Provide the (X, Y) coordinate of the cell's center where the given text is located.  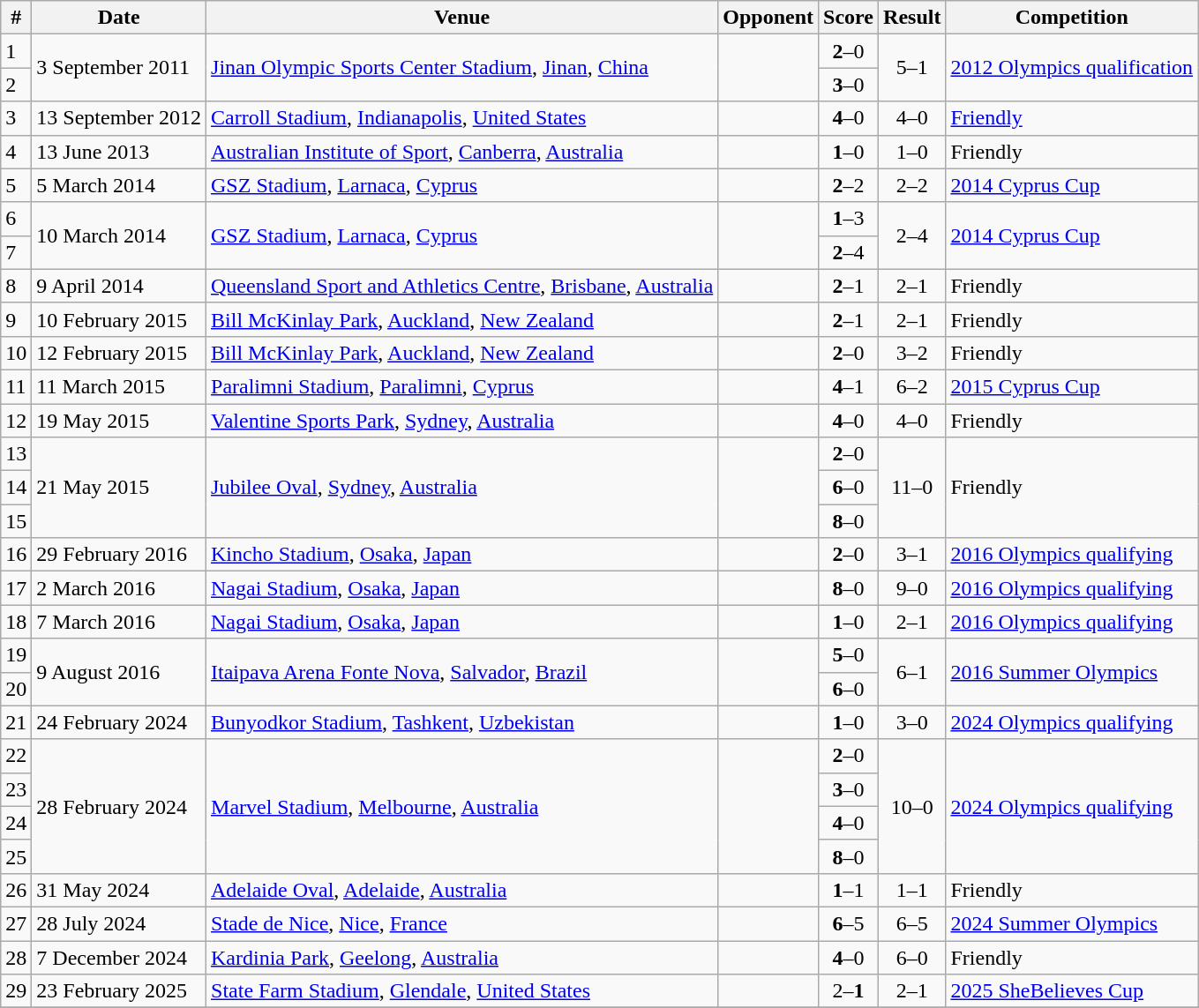
11 (16, 386)
Jubilee Oval, Sydney, Australia (462, 488)
26 (16, 890)
14 (16, 488)
9 August 2016 (119, 672)
10 March 2014 (119, 235)
13 (16, 454)
Itaipava Arena Fonte Nova, Salvador, Brazil (462, 672)
2024 Summer Olympics (1072, 923)
8 (16, 286)
12 February 2015 (119, 353)
Score (849, 18)
5 March 2014 (119, 185)
29 (16, 991)
23 (16, 789)
4 (16, 152)
2015 Cyprus Cup (1072, 386)
28 (16, 957)
23 February 2025 (119, 991)
3–1 (912, 555)
6–2 (912, 386)
5–1 (912, 68)
State Farm Stadium, Glendale, United States (462, 991)
19 (16, 655)
2025 SheBelieves Cup (1072, 991)
Competition (1072, 18)
4–1 (849, 386)
1 (16, 51)
10 February 2015 (119, 319)
9 April 2014 (119, 286)
2012 Olympics qualification (1072, 68)
2016 Summer Olympics (1072, 672)
# (16, 18)
31 May 2024 (119, 890)
9–0 (912, 588)
25 (16, 856)
28 February 2024 (119, 806)
18 (16, 622)
21 (16, 722)
3 (16, 118)
24 (16, 823)
19 May 2015 (119, 421)
28 July 2024 (119, 923)
5 (16, 185)
Kardinia Park, Geelong, Australia (462, 957)
Result (912, 18)
27 (16, 923)
3–2 (912, 353)
6–1 (912, 672)
Carroll Stadium, Indianapolis, United States (462, 118)
1–3 (849, 219)
11–0 (912, 488)
20 (16, 689)
Australian Institute of Sport, Canberra, Australia (462, 152)
Venue (462, 18)
7 March 2016 (119, 622)
10–0 (912, 806)
Stade de Nice, Nice, France (462, 923)
Adelaide Oval, Adelaide, Australia (462, 890)
Valentine Sports Park, Sydney, Australia (462, 421)
Jinan Olympic Sports Center Stadium, Jinan, China (462, 68)
11 March 2015 (119, 386)
Opponent (768, 18)
24 February 2024 (119, 722)
Date (119, 18)
Bunyodkor Stadium, Tashkent, Uzbekistan (462, 722)
12 (16, 421)
Paralimni Stadium, Paralimni, Cyprus (462, 386)
13 September 2012 (119, 118)
13 June 2013 (119, 152)
2 (16, 85)
7 December 2024 (119, 957)
21 May 2015 (119, 488)
Queensland Sport and Athletics Centre, Brisbane, Australia (462, 286)
15 (16, 521)
22 (16, 756)
3 September 2011 (119, 68)
10 (16, 353)
17 (16, 588)
Kincho Stadium, Osaka, Japan (462, 555)
2 March 2016 (119, 588)
6 (16, 219)
7 (16, 252)
16 (16, 555)
5–0 (849, 655)
29 February 2016 (119, 555)
Marvel Stadium, Melbourne, Australia (462, 806)
9 (16, 319)
